Pinpoint the cell where the given text exists, returning its (X, Y) midpoint coordinate. 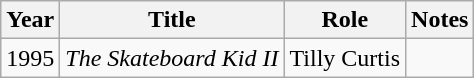
1995 (30, 58)
The Skateboard Kid II (172, 58)
Title (172, 20)
Notes (440, 20)
Tilly Curtis (345, 58)
Role (345, 20)
Year (30, 20)
